Find where the given text appears and provide that cell's center as [x, y] coordinate. 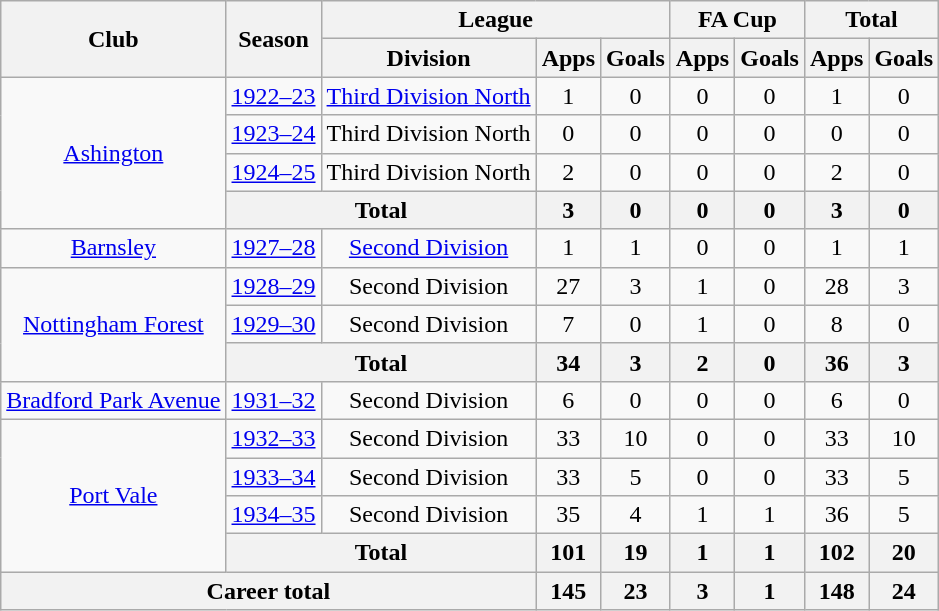
1934–35 [274, 515]
1932–33 [274, 438]
27 [568, 286]
19 [636, 553]
1924–25 [274, 172]
Club [114, 39]
35 [568, 515]
1928–29 [274, 286]
101 [568, 553]
Port Vale [114, 495]
8 [836, 324]
24 [904, 591]
1929–30 [274, 324]
23 [636, 591]
145 [568, 591]
28 [836, 286]
Season [274, 39]
7 [568, 324]
FA Cup [737, 20]
102 [836, 553]
148 [836, 591]
Career total [268, 591]
Nottingham Forest [114, 324]
1931–32 [274, 400]
1927–28 [274, 248]
1923–24 [274, 134]
4 [636, 515]
1933–34 [274, 477]
20 [904, 553]
Barnsley [114, 248]
Division [428, 58]
Ashington [114, 153]
League [496, 20]
34 [568, 362]
Bradford Park Avenue [114, 400]
1922–23 [274, 96]
